Locate the cell with the specified text and output its (X, Y) center coordinate. 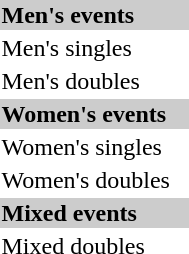
Men's doubles (86, 81)
Women's doubles (86, 180)
Mixed events (94, 213)
Men's singles (86, 48)
Women's events (94, 114)
Men's events (94, 15)
Women's singles (86, 147)
